Return [X, Y] of the center of cell containing provided text 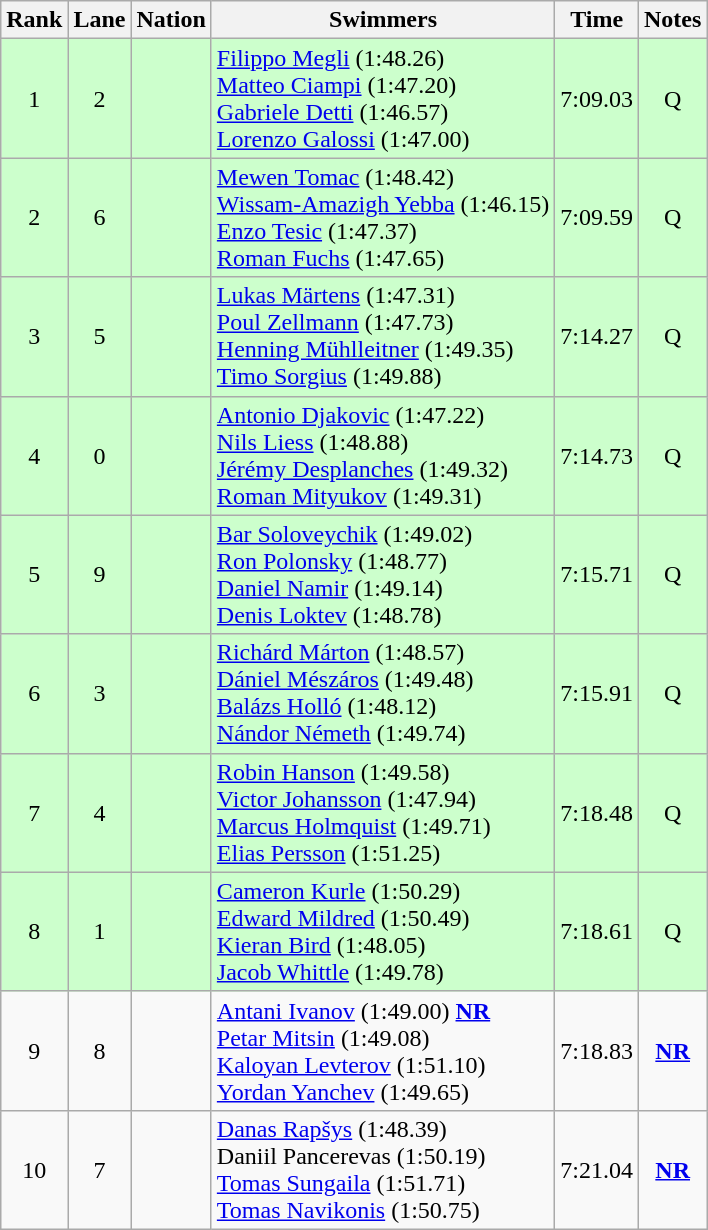
0 [100, 456]
Lane [100, 20]
Swimmers [382, 20]
Richárd Márton (1:48.57)Dániel Mészáros (1:49.48)Balázs Holló (1:48.12)Nándor Németh (1:49.74) [382, 694]
Nation [171, 20]
Cameron Kurle (1:50.29)Edward Mildred (1:50.49)Kieran Bird (1:48.05)Jacob Whittle (1:49.78) [382, 932]
7:18.83 [597, 1050]
Danas Rapšys (1:48.39)Daniil Pancerevas (1:50.19)Tomas Sungaila (1:51.71)Tomas Navikonis (1:50.75) [382, 1170]
7:09.59 [597, 218]
Notes [672, 20]
Lukas Märtens (1:47.31)Poul Zellmann (1:47.73)Henning Mühlleitner (1:49.35)Timo Sorgius (1:49.88) [382, 336]
Robin Hanson (1:49.58)Victor Johansson (1:47.94)Marcus Holmquist (1:49.71)Elias Persson (1:51.25) [382, 812]
Bar Soloveychik (1:49.02)Ron Polonsky (1:48.77)Daniel Namir (1:49.14)Denis Loktev (1:48.78) [382, 574]
7:21.04 [597, 1170]
Antonio Djakovic (1:47.22)Nils Liess (1:48.88)Jérémy Desplanches (1:49.32)Roman Mityukov (1:49.31) [382, 456]
7:15.71 [597, 574]
Antani Ivanov (1:49.00) NRPetar Mitsin (1:49.08)Kaloyan Levterov (1:51.10)Yordan Yanchev (1:49.65) [382, 1050]
7:09.03 [597, 98]
10 [34, 1170]
7:14.73 [597, 456]
Rank [34, 20]
7:18.61 [597, 932]
Mewen Tomac (1:48.42)Wissam-Amazigh Yebba (1:46.15)Enzo Tesic (1:47.37)Roman Fuchs (1:47.65) [382, 218]
Time [597, 20]
7:14.27 [597, 336]
Filippo Megli (1:48.26)Matteo Ciampi (1:47.20)Gabriele Detti (1:46.57)Lorenzo Galossi (1:47.00) [382, 98]
7:18.48 [597, 812]
7:15.91 [597, 694]
